Search for the cell housing the specified text and yield its (X, Y) center coordinate. 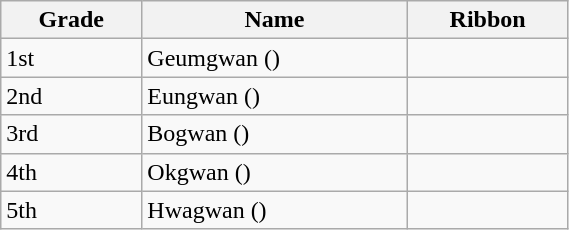
Eungwan () (274, 96)
Name (274, 20)
3rd (72, 134)
Hwagwan () (274, 210)
5th (72, 210)
4th (72, 172)
Okgwan () (274, 172)
Bogwan () (274, 134)
Geumgwan () (274, 58)
2nd (72, 96)
Ribbon (488, 20)
1st (72, 58)
Grade (72, 20)
